Find where the given text appears and provide that cell's center as (x, y) coordinate. 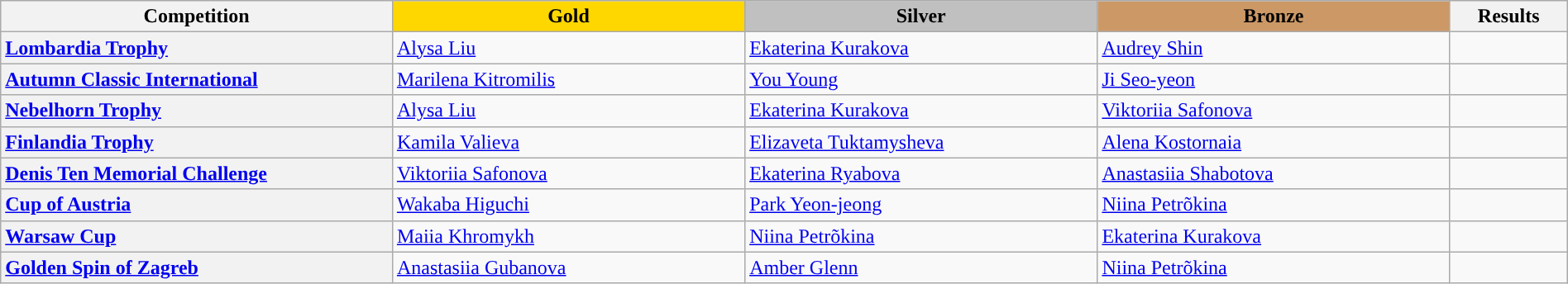
Anastasiia Gubanova (568, 267)
Results (1508, 17)
Alena Kostornaia (1274, 142)
Cup of Austria (197, 205)
Anastasiia Shabotova (1274, 173)
Denis Ten Memorial Challenge (197, 173)
Marilena Kitromilis (568, 79)
Audrey Shin (1274, 48)
Wakaba Higuchi (568, 205)
Nebelhorn Trophy (197, 111)
Golden Spin of Zagreb (197, 267)
Lombardia Trophy (197, 48)
Finlandia Trophy (197, 142)
Bronze (1274, 17)
Warsaw Cup (197, 236)
Maiia Khromykh (568, 236)
Park Yeon-jeong (921, 205)
Ji Seo-yeon (1274, 79)
Autumn Classic International (197, 79)
Ekaterina Ryabova (921, 173)
Gold (568, 17)
Amber Glenn (921, 267)
Silver (921, 17)
You Young (921, 79)
Kamila Valieva (568, 142)
Elizaveta Tuktamysheva (921, 142)
Competition (197, 17)
